From the cell containing the given text, extract its center point as (X, Y) coordinate. 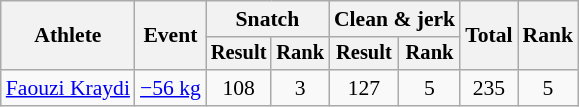
Snatch (268, 19)
108 (239, 88)
Total (488, 36)
3 (300, 88)
Clean & jerk (394, 19)
−56 kg (170, 88)
Faouzi Kraydi (68, 88)
Event (170, 36)
235 (488, 88)
Athlete (68, 36)
127 (364, 88)
